Identify which cell holds the provided text, then report its (x, y) central coordinate. 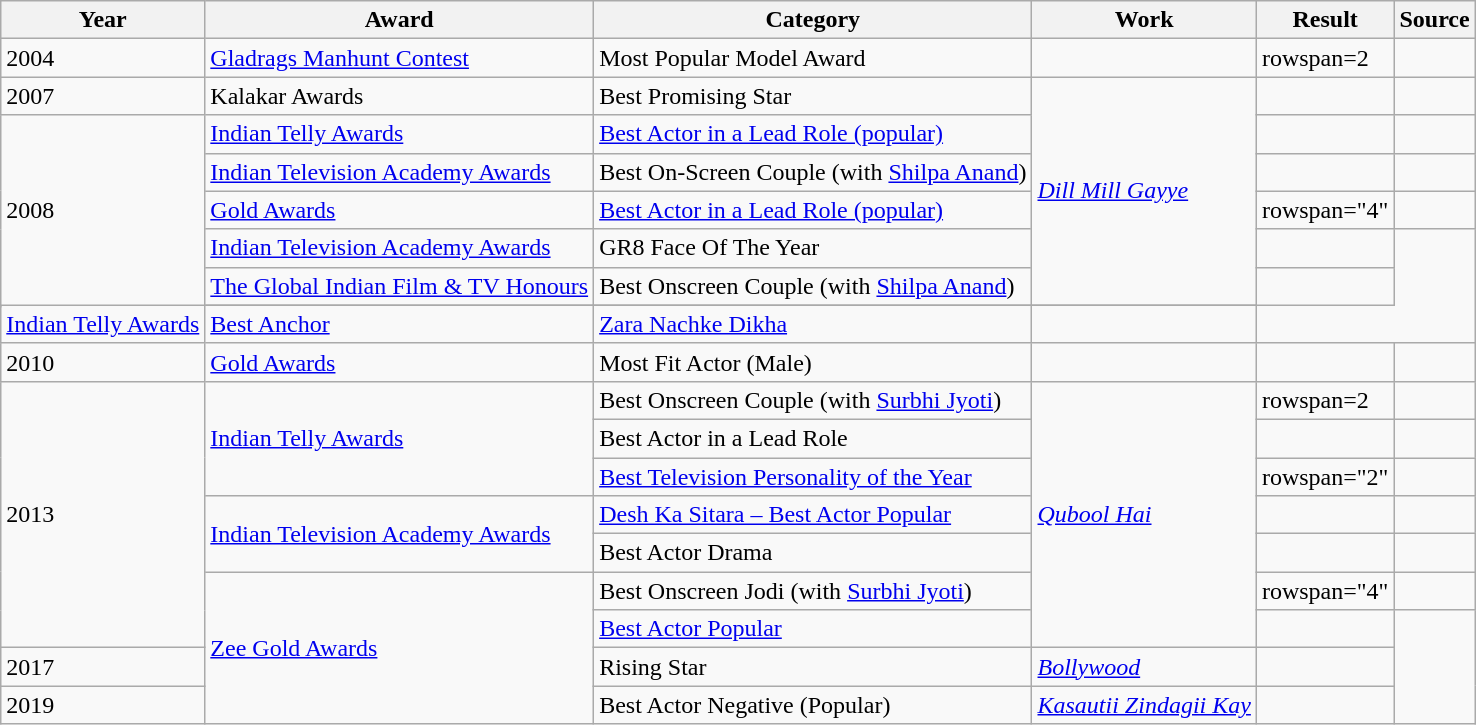
Best Promising Star (813, 96)
2017 (103, 667)
Best On-Screen Couple (with Shilpa Anand) (813, 172)
Rising Star (813, 667)
The Global Indian Film & TV Honours (400, 286)
rowspan="2" (1325, 477)
Best Onscreen Couple (with Surbhi Jyoti) (813, 400)
Bollywood (1144, 667)
Qubool Hai (1144, 514)
2019 (103, 705)
Best Actor in a Lead Role (813, 438)
Award (400, 20)
Kasautii Zindagii Kay (1144, 705)
Source (1434, 20)
Dill Mill Gayye (1144, 191)
Kalakar Awards (400, 96)
2007 (103, 96)
Result (1325, 20)
Best Anchor (400, 324)
Most Popular Model Award (813, 58)
2010 (103, 362)
Best Actor Drama (813, 553)
Gladrags Manhunt Contest (400, 58)
Best Onscreen Jodi (with Surbhi Jyoti) (813, 591)
Best Actor Popular (813, 629)
Best Onscreen Couple (with Shilpa Anand) (813, 286)
Best Actor Negative (Popular) (813, 705)
Most Fit Actor (Male) (813, 362)
Zara Nachke Dikha (813, 324)
Work (1144, 20)
GR8 Face Of The Year (813, 248)
2004 (103, 58)
Category (813, 20)
Year (103, 20)
Best Television Personality of the Year (813, 477)
Desh Ka Sitara – Best Actor Popular (813, 515)
2013 (103, 514)
2008 (103, 210)
Zee Gold Awards (400, 648)
